Extract the (x, y) coordinate from the center of the cell holding the provided text.  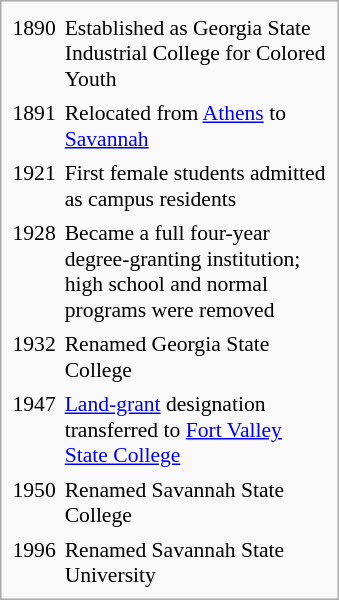
1947 (34, 429)
1950 (34, 502)
First female students admitted as campus residents (196, 186)
Renamed Savannah State College (196, 502)
1890 (34, 53)
Renamed Georgia State College (196, 356)
Became a full four-year degree-granting institution; high school and normal programs were removed (196, 271)
1932 (34, 356)
1921 (34, 186)
Established as Georgia State Industrial College for Colored Youth (196, 53)
Land-grant designation transferred to Fort Valley State College (196, 429)
Relocated from Athens to Savannah (196, 126)
1891 (34, 126)
1928 (34, 271)
Renamed Savannah State University (196, 562)
1996 (34, 562)
